Detect which cell encompasses the target text, then output its [X, Y] center coordinate. 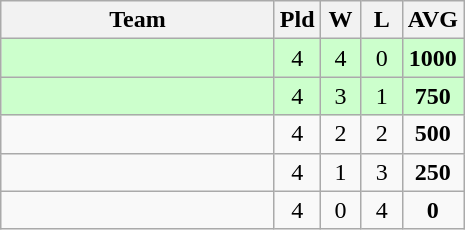
500 [432, 134]
Pld [297, 20]
750 [432, 96]
AVG [432, 20]
W [340, 20]
Team [138, 20]
1000 [432, 58]
L [382, 20]
250 [432, 172]
